Scan for the cell matching the given text and deliver its [X, Y] coordinate at center. 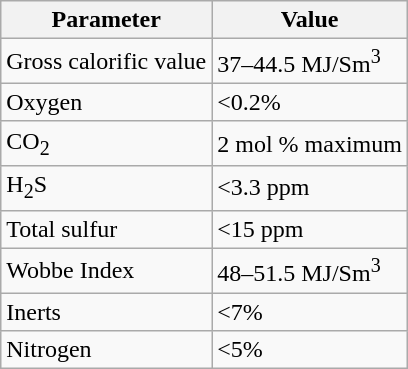
<7% [310, 312]
Inerts [106, 312]
Nitrogen [106, 350]
Value [310, 20]
Wobbe Index [106, 270]
37–44.5 MJ/Sm3 [310, 62]
2 mol % maximum [310, 143]
CO2 [106, 143]
<0.2% [310, 102]
Total sulfur [106, 229]
Gross calorific value [106, 62]
H2S [106, 188]
<15 ppm [310, 229]
48–51.5 MJ/Sm3 [310, 270]
<3.3 ppm [310, 188]
Oxygen [106, 102]
Parameter [106, 20]
<5% [310, 350]
